Provide the [x, y] coordinate of the cell's center where the given text is located.  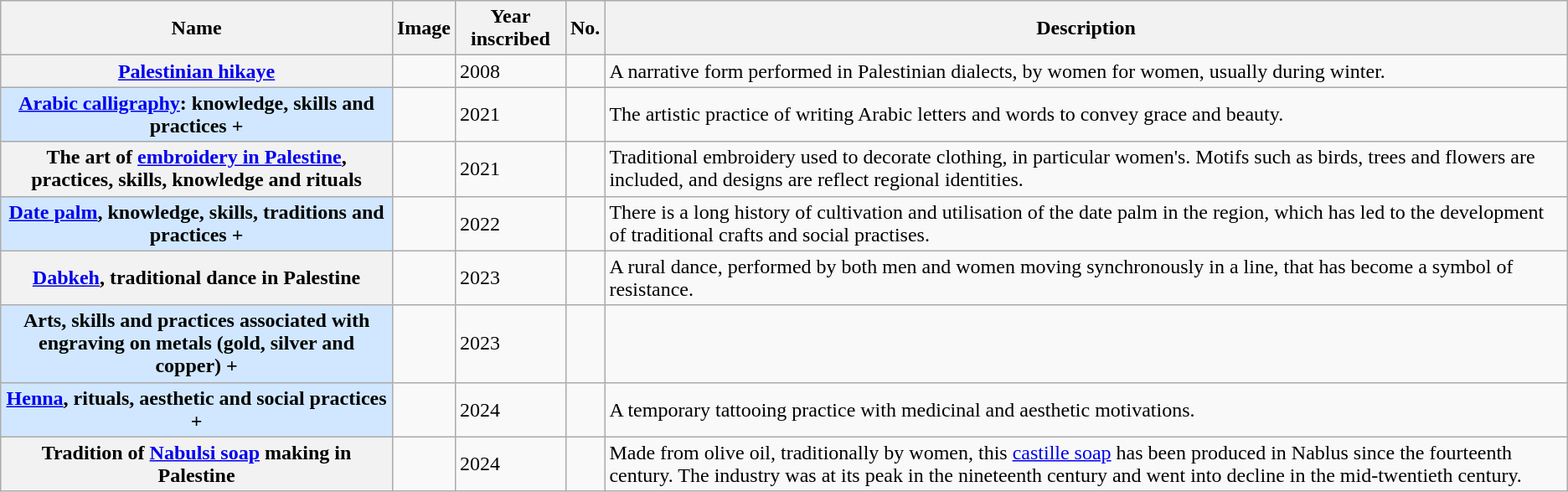
The art of embroidery in Palestine, practices, skills, knowledge and rituals [197, 169]
A temporary tattooing practice with medicinal and aesthetic motivations. [1086, 409]
A rural dance, performed by both men and women moving synchronously in a line, that has become a symbol of resistance. [1086, 278]
Description [1086, 28]
Dabkeh, traditional dance in Palestine [197, 278]
The artistic practice of writing Arabic letters and words to convey grace and beauty. [1086, 114]
Image [424, 28]
2022 [510, 223]
2008 [510, 71]
Name [197, 28]
Henna, rituals, aesthetic and social practices + [197, 409]
A narrative form performed in Palestinian dialects, by women for women, usually during winter. [1086, 71]
Date palm, knowledge, skills, traditions and practices + [197, 223]
No. [585, 28]
Year inscribed [510, 28]
Tradition of Nabulsi soap making in Palestine [197, 464]
Arabic calligraphy: knowledge, skills and practices + [197, 114]
Palestinian hikaye [197, 71]
Arts, skills and practices associated with engraving on metals (gold, silver and copper) + [197, 344]
